Identify which cell holds the provided text, then report its [x, y] central coordinate. 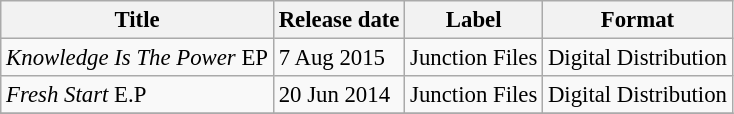
Format [638, 20]
Label [474, 20]
Fresh Start E.P [138, 95]
Knowledge Is The Power EP [138, 58]
Title [138, 20]
20 Jun 2014 [338, 95]
Release date [338, 20]
7 Aug 2015 [338, 58]
